Scan for the cell matching the given text and deliver its (x, y) coordinate at center. 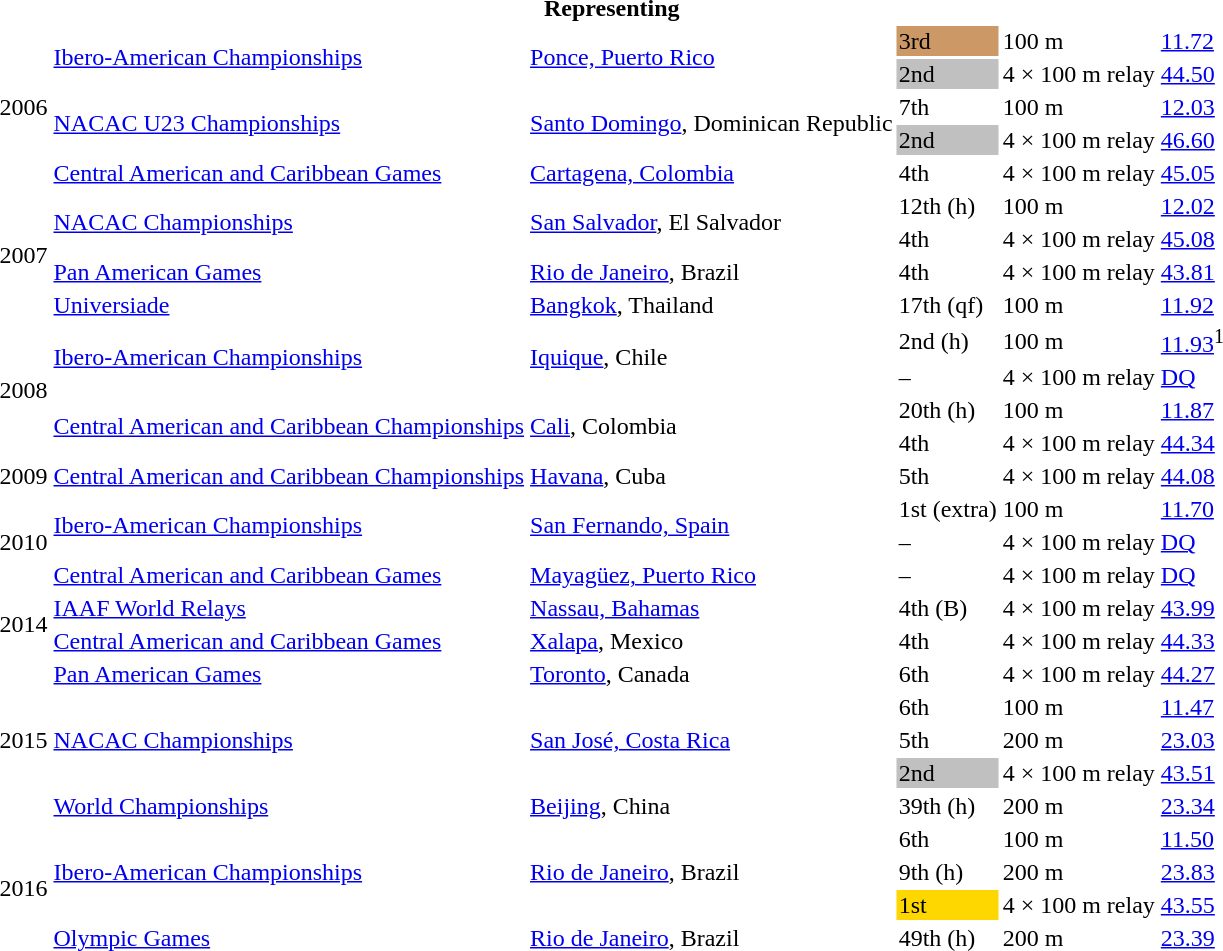
3rd (948, 41)
12th (h) (948, 206)
1st (extra) (948, 509)
Toronto, Canada (712, 674)
San Fernando, Spain (712, 526)
World Championships (289, 806)
San Salvador, El Salvador (712, 222)
Universiade (289, 305)
2nd (h) (948, 341)
Iquique, Chile (712, 358)
4th (B) (948, 608)
NACAC U23 Championships (289, 124)
Cali, Colombia (712, 426)
Beijing, China (712, 806)
Havana, Cuba (712, 476)
9th (h) (948, 872)
1st (948, 905)
Nassau, Bahamas (712, 608)
Xalapa, Mexico (712, 641)
Cartagena, Colombia (712, 173)
39th (h) (948, 806)
20th (h) (948, 410)
Bangkok, Thailand (712, 305)
Mayagüez, Puerto Rico (712, 575)
7th (948, 107)
17th (qf) (948, 305)
San José, Costa Rica (712, 740)
Santo Domingo, Dominican Republic (712, 124)
IAAF World Relays (289, 608)
Ponce, Puerto Rico (712, 58)
